Return the (X, Y) coordinate for the center point of the cell that contains the specified text.  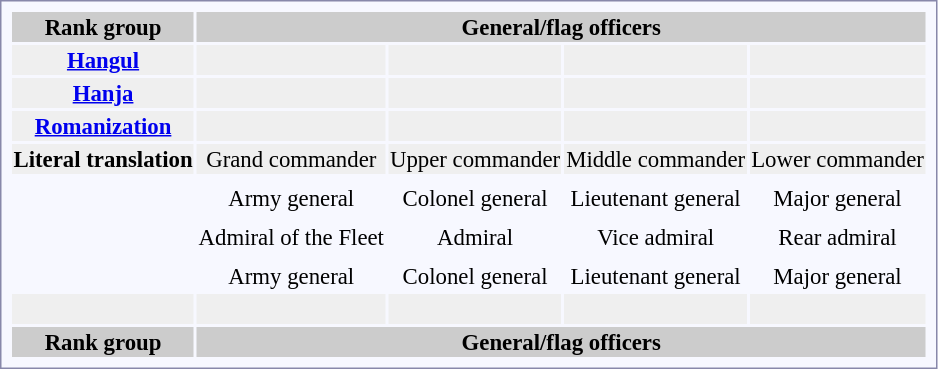
Romanization (103, 126)
Admiral (474, 237)
Literal translation (103, 159)
Middle commander (656, 159)
Vice admiral (656, 237)
Grand commander (291, 159)
Upper commander (474, 159)
Hangul (103, 60)
Rear admiral (838, 237)
Hanja (103, 93)
Admiral of the Fleet (291, 237)
Lower commander (838, 159)
